For the text-containing cell, return its midpoint in [x, y] coordinate format. 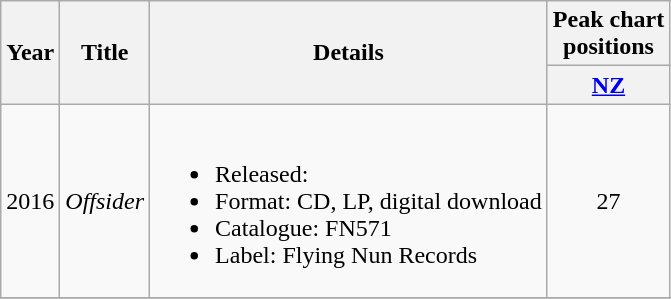
2016 [30, 201]
Offsider [105, 201]
Released:Format: CD, LP, digital downloadCatalogue: FN571Label: Flying Nun Records [349, 201]
Year [30, 52]
Title [105, 52]
Peak chartpositions [608, 34]
Details [349, 52]
27 [608, 201]
NZ [608, 85]
